Identify which cell holds the provided text, then report its [x, y] central coordinate. 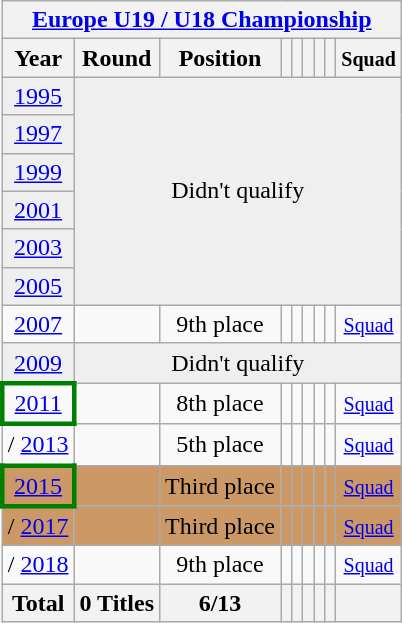
2001 [38, 210]
Total [38, 603]
1997 [38, 134]
2007 [38, 324]
5th place [220, 444]
8th place [220, 404]
6/13 [220, 603]
0 Titles [117, 603]
/ 2018 [38, 565]
1995 [38, 96]
Round [117, 58]
/ 2017 [38, 526]
2011 [38, 404]
Europe U19 / U18 Championship [202, 20]
Position [220, 58]
Year [38, 58]
2005 [38, 286]
2003 [38, 248]
/ 2013 [38, 444]
2009 [38, 363]
2015 [38, 486]
1999 [38, 172]
